Capture the cell that displays the provided text and extract its (x, y) central coordinate. 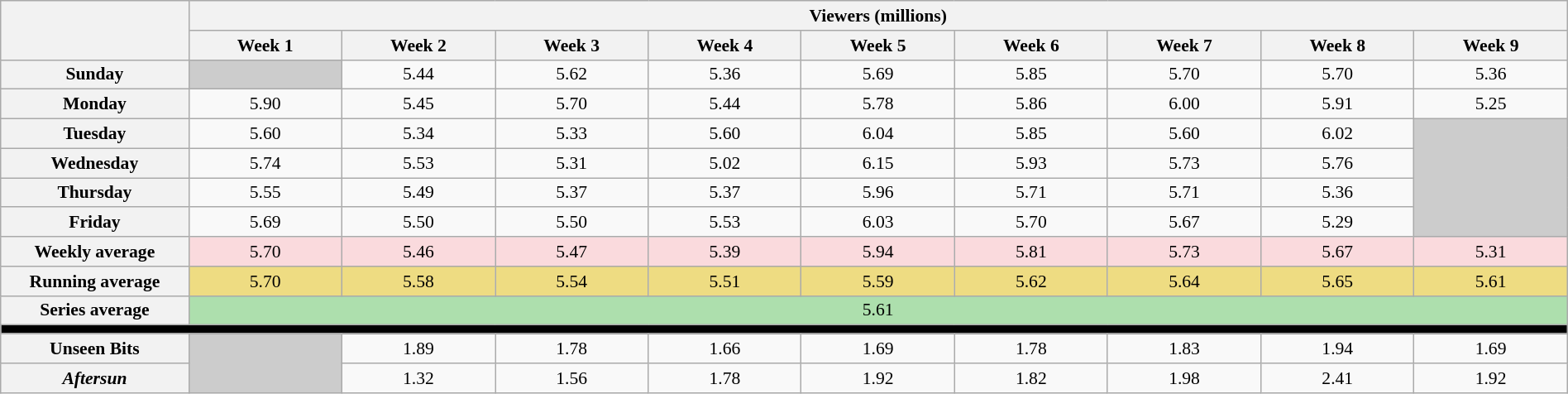
5.55 (265, 193)
Week 9 (1490, 46)
6.03 (878, 223)
Week 5 (878, 46)
6.15 (878, 163)
Tuesday (94, 134)
5.49 (418, 193)
5.33 (572, 134)
1.56 (572, 378)
5.81 (1030, 252)
5.94 (878, 252)
5.65 (1338, 281)
5.25 (1490, 104)
5.51 (724, 281)
5.34 (418, 134)
Week 4 (724, 46)
1.66 (724, 348)
1.82 (1030, 378)
5.78 (878, 104)
Week 8 (1338, 46)
Week 2 (418, 46)
Sunday (94, 74)
Week 7 (1184, 46)
Viewers (millions) (878, 16)
5.96 (878, 193)
6.00 (1184, 104)
5.76 (1338, 163)
Wednesday (94, 163)
1.32 (418, 378)
1.94 (1338, 348)
Running average (94, 281)
Weekly average (94, 252)
1.98 (1184, 378)
Week 1 (265, 46)
Week 3 (572, 46)
Week 6 (1030, 46)
Friday (94, 223)
6.04 (878, 134)
5.29 (1338, 223)
6.02 (1338, 134)
2.41 (1338, 378)
5.74 (265, 163)
5.02 (724, 163)
Thursday (94, 193)
Series average (94, 310)
1.89 (418, 348)
5.59 (878, 281)
Aftersun (94, 378)
5.86 (1030, 104)
5.58 (418, 281)
5.93 (1030, 163)
Monday (94, 104)
5.91 (1338, 104)
1.83 (1184, 348)
5.64 (1184, 281)
5.54 (572, 281)
5.90 (265, 104)
5.46 (418, 252)
5.39 (724, 252)
5.47 (572, 252)
5.45 (418, 104)
Unseen Bits (94, 348)
